Provide the [X, Y] coordinate of the cell's center where the given text is located.  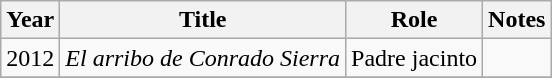
El arribo de Conrado Sierra [203, 58]
Year [30, 20]
Padre jacinto [414, 58]
Title [203, 20]
2012 [30, 58]
Role [414, 20]
Notes [517, 20]
